Pinpoint the cell where the given text exists, returning its [x, y] midpoint coordinate. 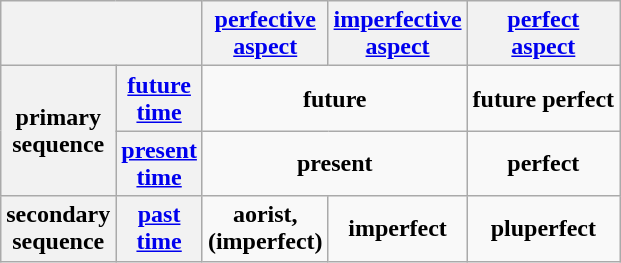
future [334, 98]
pasttime [160, 228]
future perfect [544, 98]
perfectiveaspect [265, 34]
pluperfect [544, 228]
perfectaspect [544, 34]
aorist,(imperfect) [265, 228]
present [334, 164]
secondarysequence [58, 228]
primarysequence [58, 131]
presenttime [160, 164]
imperfect [398, 228]
imperfectiveaspect [398, 34]
perfect [544, 164]
futuretime [160, 98]
